Return (x, y) of the center of cell containing provided text 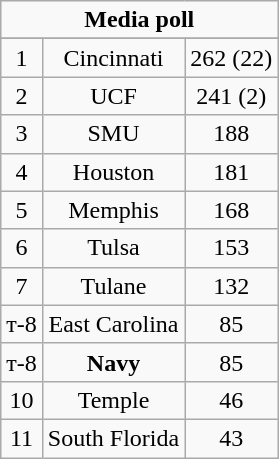
11 (22, 438)
4 (22, 172)
7 (22, 286)
Media poll (140, 20)
SMU (113, 134)
Temple (113, 400)
Tulsa (113, 248)
1 (22, 58)
46 (232, 400)
3 (22, 134)
2 (22, 96)
Cincinnati (113, 58)
10 (22, 400)
43 (232, 438)
East Carolina (113, 324)
132 (232, 286)
Memphis (113, 210)
Tulane (113, 286)
UCF (113, 96)
153 (232, 248)
262 (22) (232, 58)
241 (2) (232, 96)
South Florida (113, 438)
Navy (113, 362)
168 (232, 210)
Houston (113, 172)
6 (22, 248)
181 (232, 172)
188 (232, 134)
5 (22, 210)
